Pinpoint the cell where the given text exists, returning its [x, y] midpoint coordinate. 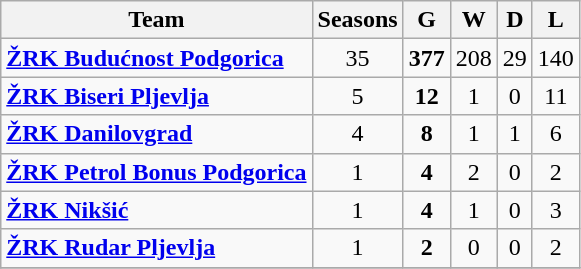
ŽRK Danilovgrad [156, 134]
Team [156, 20]
ŽRK Rudar Pljevlja [156, 248]
35 [358, 58]
11 [556, 96]
ŽRK Petrol Bonus Podgorica [156, 172]
29 [514, 58]
140 [556, 58]
Seasons [358, 20]
W [474, 20]
377 [426, 58]
D [514, 20]
8 [426, 134]
3 [556, 210]
12 [426, 96]
G [426, 20]
ŽRK Biseri Pljevlja [156, 96]
5 [358, 96]
L [556, 20]
ŽRK Budućnost Podgorica [156, 58]
208 [474, 58]
6 [556, 134]
ŽRK Nikšić [156, 210]
